Return [X, Y] of the center of cell containing provided text 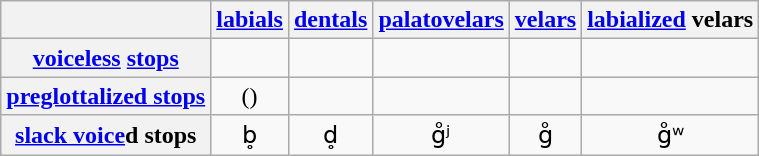
labials [250, 20]
preglottalized stops [106, 96]
dentals [330, 20]
slack voiced stops [106, 135]
b̥ [250, 135]
d̥ [330, 135]
g̊ [545, 135]
g̊ʲ [441, 135]
palatovelars [441, 20]
voiceless stops [106, 58]
g̊ʷ [670, 135]
velars [545, 20]
labialized velars [670, 20]
() [250, 96]
